Find where the given text appears and provide that cell's center as [X, Y] coordinate. 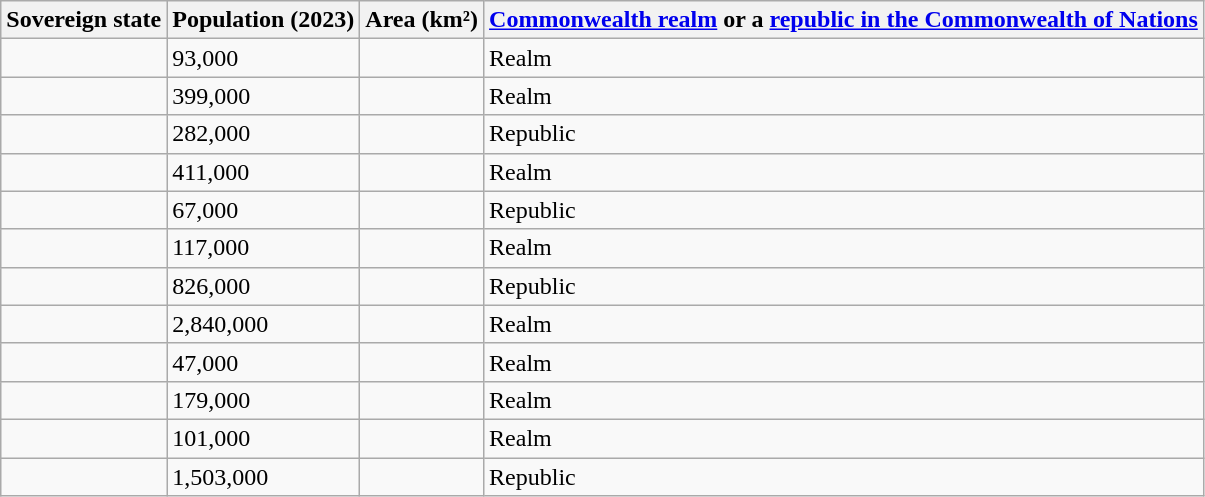
47,000 [264, 362]
93,000 [264, 58]
1,503,000 [264, 477]
Commonwealth realm or a republic in the Commonwealth of Nations [844, 20]
101,000 [264, 438]
411,000 [264, 172]
179,000 [264, 400]
399,000 [264, 96]
117,000 [264, 248]
2,840,000 [264, 324]
282,000 [264, 134]
Sovereign state [84, 20]
Area (km²) [422, 20]
826,000 [264, 286]
Population (2023) [264, 20]
67,000 [264, 210]
